Locate the cell with the specified text and output its (X, Y) center coordinate. 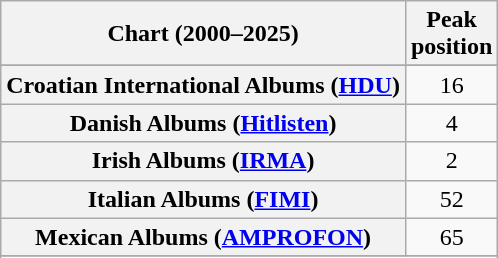
2 (451, 161)
52 (451, 199)
Mexican Albums (AMPROFON) (204, 237)
Chart (2000–2025) (204, 34)
Italian Albums (FIMI) (204, 199)
65 (451, 237)
Danish Albums (Hitlisten) (204, 123)
Croatian International Albums (HDU) (204, 85)
4 (451, 123)
16 (451, 85)
Peakposition (451, 34)
Irish Albums (IRMA) (204, 161)
